Output the [x, y] coordinate of the center of the cell containing the given text.  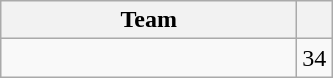
34 [314, 58]
Team [149, 20]
